Find where the given text appears and provide that cell's center as (x, y) coordinate. 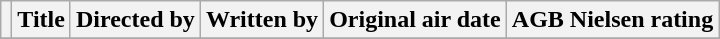
AGB Nielsen rating (612, 20)
Title (42, 20)
Directed by (135, 20)
Written by (262, 20)
Original air date (416, 20)
